Provide the [X, Y] coordinate of the cell's center where the given text is located.  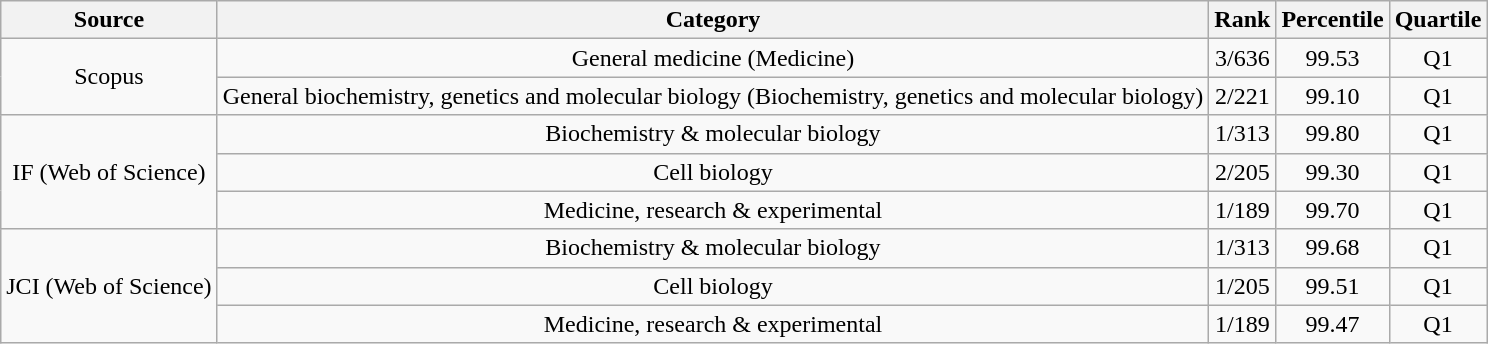
Quartile [1438, 20]
2/205 [1242, 172]
Scopus [109, 77]
2/221 [1242, 96]
Category [713, 20]
99.68 [1332, 248]
1/205 [1242, 286]
IF (Web of Science) [109, 172]
3/636 [1242, 58]
General biochemistry, genetics and molecular biology (Biochemistry, genetics and molecular biology) [713, 96]
99.10 [1332, 96]
99.53 [1332, 58]
99.70 [1332, 210]
Source [109, 20]
JCI (Web of Science) [109, 286]
Percentile [1332, 20]
General medicine (Medicine) [713, 58]
Rank [1242, 20]
99.47 [1332, 324]
99.51 [1332, 286]
99.30 [1332, 172]
99.80 [1332, 134]
